Detect which cell encompasses the target text, then output its (x, y) center coordinate. 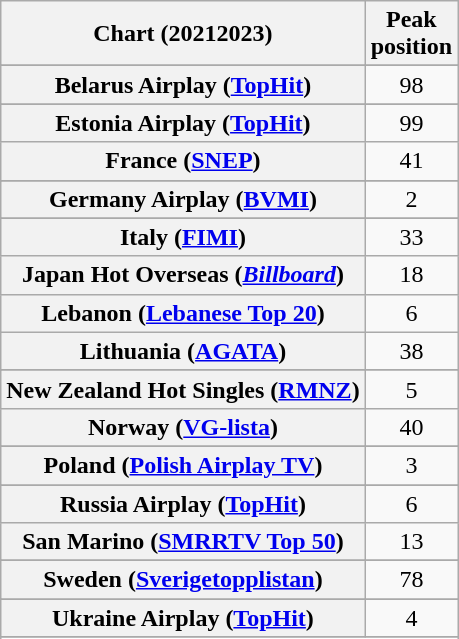
Lithuania (AGATA) (183, 351)
Chart (20212023) (183, 34)
3 (411, 465)
33 (411, 237)
5 (411, 389)
Norway (VG-lista) (183, 427)
France (SNEP) (183, 161)
Germany Airplay (BVMI) (183, 199)
Ukraine Airplay (TopHit) (183, 618)
4 (411, 618)
New Zealand Hot Singles (RMNZ) (183, 389)
San Marino (SMRRTV Top 50) (183, 542)
Estonia Airplay (TopHit) (183, 123)
18 (411, 275)
40 (411, 427)
Sweden (Sverigetopplistan) (183, 580)
2 (411, 199)
Italy (FIMI) (183, 237)
Lebanon (Lebanese Top 20) (183, 313)
78 (411, 580)
38 (411, 351)
41 (411, 161)
99 (411, 123)
Russia Airplay (TopHit) (183, 503)
Poland (Polish Airplay TV) (183, 465)
Belarus Airplay (TopHit) (183, 85)
Peakposition (411, 34)
98 (411, 85)
Japan Hot Overseas (Billboard) (183, 275)
13 (411, 542)
